Find where the given text appears and provide that cell's center as [x, y] coordinate. 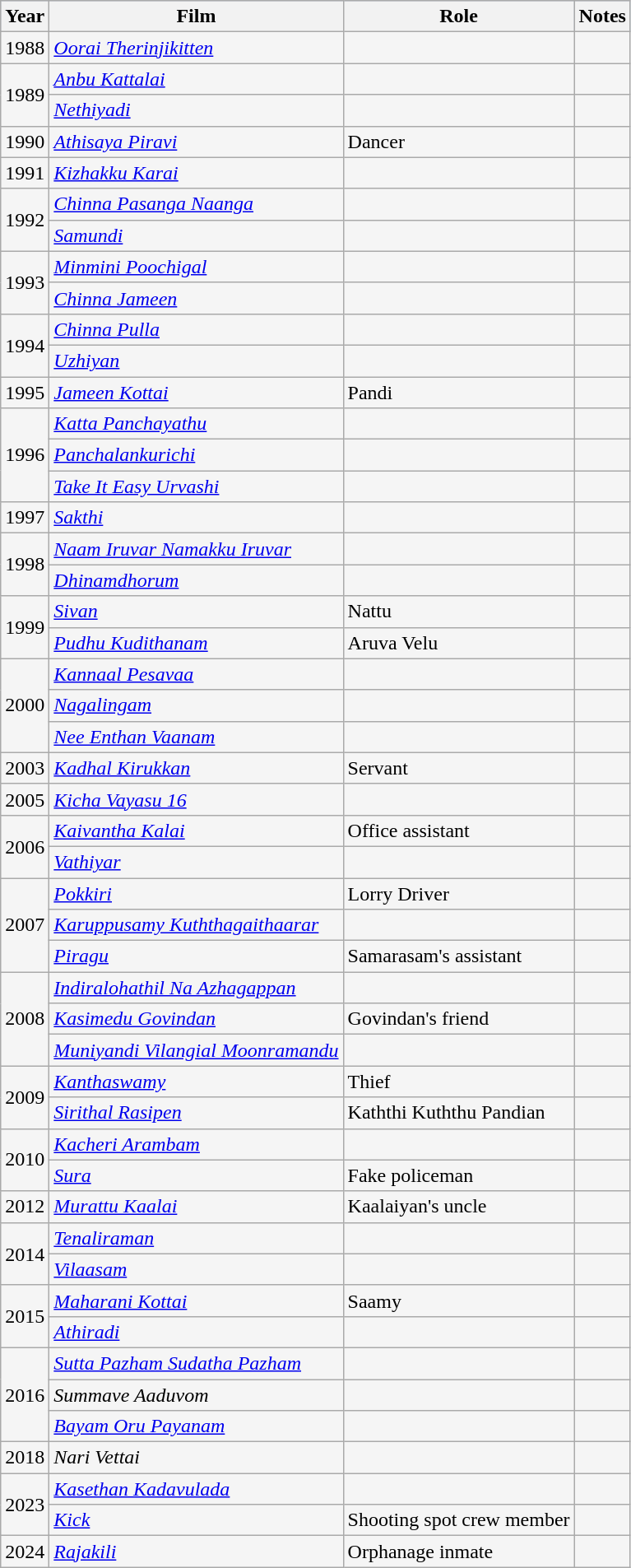
Oorai Therinjikitten [196, 48]
2023 [25, 1505]
Athisaya Piravi [196, 142]
Jameen Kottai [196, 393]
Panchalankurichi [196, 455]
2003 [25, 768]
1998 [25, 565]
Kick [196, 1520]
2010 [25, 1160]
Kacheri Arambam [196, 1144]
Thief [459, 1082]
Nagalingam [196, 705]
1988 [25, 48]
Kannaal Pesavaa [196, 674]
Anbu Kattalai [196, 79]
Murattu Kaalai [196, 1207]
Aruva Velu [459, 643]
1991 [25, 173]
2000 [25, 705]
Lorry Driver [459, 893]
Role [459, 16]
Piragu [196, 956]
2008 [25, 1019]
Kadhal Kirukkan [196, 768]
Sura [196, 1175]
Vilaasam [196, 1269]
Kizhakku Karai [196, 173]
1990 [25, 142]
Notes [602, 16]
1996 [25, 455]
1992 [25, 220]
Naam Iruvar Namakku Iruvar [196, 549]
Nattu [459, 612]
Chinna Pulla [196, 329]
Dancer [459, 142]
2016 [25, 1394]
2005 [25, 799]
2012 [25, 1207]
1995 [25, 393]
Summave Aaduvom [196, 1395]
2009 [25, 1097]
Karuppusamy Kuththagaithaarar [196, 925]
Orphanage inmate [459, 1552]
Sutta Pazham Sudatha Pazham [196, 1363]
2018 [25, 1458]
Dhinamdhorum [196, 580]
Samarasam's assistant [459, 956]
Pokkiri [196, 893]
Muniyandi Vilangial Moonramandu [196, 1050]
Pandi [459, 393]
Kasimedu Govindan [196, 1019]
Rajakili [196, 1552]
Kaalaiyan's uncle [459, 1207]
Chinna Pasanga Naanga [196, 204]
Sakthi [196, 518]
Athiradi [196, 1332]
Sirithal Rasipen [196, 1113]
Samundi [196, 235]
Kanthaswamy [196, 1082]
2006 [25, 846]
Kicha Vayasu 16 [196, 799]
Kaivantha Kalai [196, 831]
1989 [25, 95]
Vathiyar [196, 862]
Nari Vettai [196, 1458]
Office assistant [459, 831]
Sivan [196, 612]
Shooting spot crew member [459, 1520]
Tenaliraman [196, 1238]
1994 [25, 345]
2007 [25, 924]
Kasethan Kadavulada [196, 1489]
Nethiyadi [196, 110]
Bayam Oru Payanam [196, 1426]
Servant [459, 768]
Maharani Kottai [196, 1300]
2014 [25, 1254]
Saamy [459, 1300]
Uzhiyan [196, 361]
Katta Panchayathu [196, 424]
2024 [25, 1552]
Minmini Poochigal [196, 267]
1999 [25, 627]
Govindan's friend [459, 1019]
Pudhu Kudithanam [196, 643]
Take It Easy Urvashi [196, 486]
2015 [25, 1316]
Nee Enthan Vaanam [196, 737]
Indiralohathil Na Azhagappan [196, 988]
Fake policeman [459, 1175]
Kaththi Kuththu Pandian [459, 1113]
1993 [25, 282]
Film [196, 16]
1997 [25, 518]
Year [25, 16]
Chinna Jameen [196, 298]
